Provide the [x, y] coordinate of the cell's center where the given text is located.  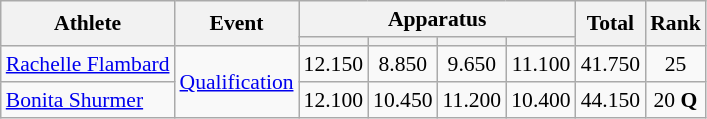
9.650 [472, 64]
12.150 [334, 64]
Bonita Shurmer [88, 100]
10.450 [402, 100]
8.850 [402, 64]
Apparatus [438, 19]
Athlete [88, 24]
Rachelle Flambard [88, 64]
11.200 [472, 100]
11.100 [540, 64]
Event [237, 24]
Total [610, 24]
25 [676, 64]
Qualification [237, 82]
Rank [676, 24]
44.150 [610, 100]
12.100 [334, 100]
10.400 [540, 100]
41.750 [610, 64]
20 Q [676, 100]
